Find where the given text appears and provide that cell's center as [X, Y] coordinate. 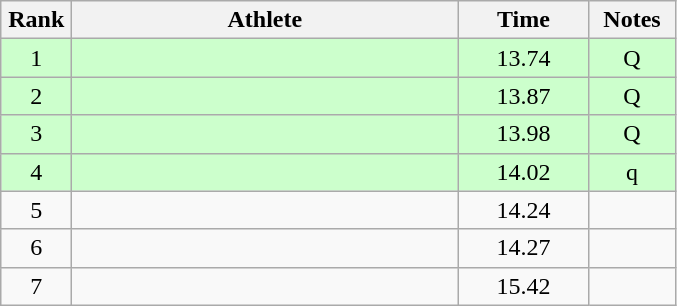
6 [36, 248]
13.87 [524, 96]
4 [36, 172]
5 [36, 210]
Notes [632, 20]
14.24 [524, 210]
13.98 [524, 134]
q [632, 172]
Rank [36, 20]
15.42 [524, 286]
Time [524, 20]
13.74 [524, 58]
Athlete [265, 20]
14.02 [524, 172]
7 [36, 286]
14.27 [524, 248]
1 [36, 58]
3 [36, 134]
2 [36, 96]
